Output the [x, y] coordinate of the center of the cell containing the given text.  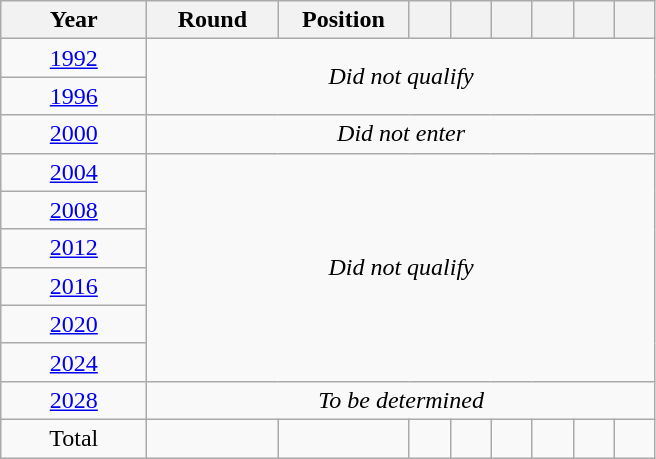
To be determined [401, 400]
2000 [74, 134]
1996 [74, 96]
2012 [74, 248]
Round [212, 20]
Did not enter [401, 134]
Position [344, 20]
2020 [74, 324]
1992 [74, 58]
2024 [74, 362]
2028 [74, 400]
2016 [74, 286]
Total [74, 438]
Year [74, 20]
2004 [74, 172]
2008 [74, 210]
